Capture the cell that displays the provided text and extract its (X, Y) central coordinate. 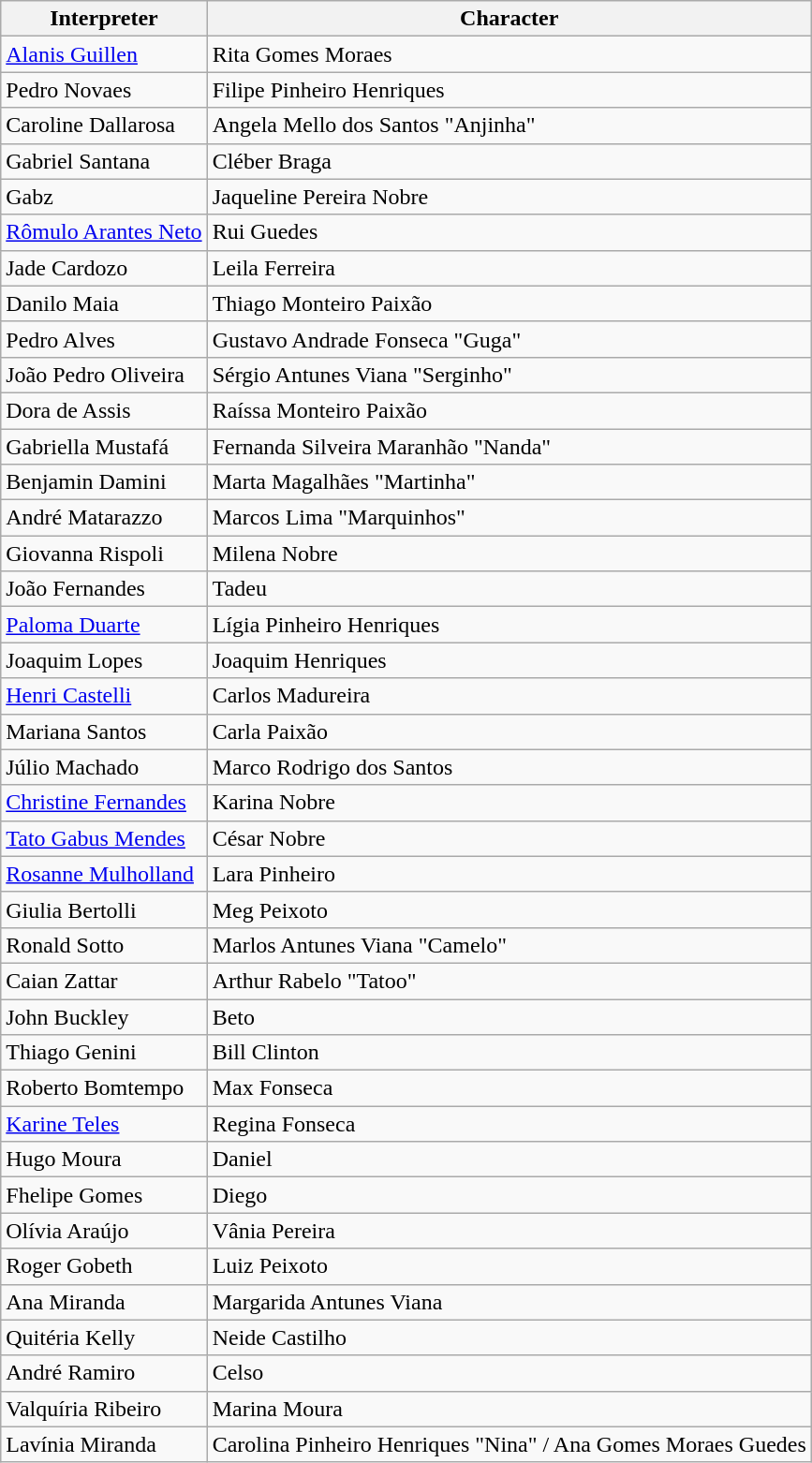
Carolina Pinheiro Henriques "Nina" / Ana Gomes Moraes Guedes (509, 1444)
John Buckley (104, 1016)
Ana Miranda (104, 1302)
Marco Rodrigo dos Santos (509, 767)
Marlos Antunes Viana "Camelo" (509, 945)
Lara Pinheiro (509, 874)
Giovanna Rispoli (104, 554)
Caian Zattar (104, 981)
Rosanne Mulholland (104, 874)
Gustavo Andrade Fonseca "Guga" (509, 339)
Tadeu (509, 589)
Cléber Braga (509, 161)
César Nobre (509, 838)
Quitéria Kelly (104, 1337)
Milena Nobre (509, 554)
Lígia Pinheiro Henriques (509, 625)
Alanis Guillen (104, 54)
Carla Paixão (509, 731)
Rita Gomes Moraes (509, 54)
Pedro Novaes (104, 90)
Thiago Monteiro Paixão (509, 303)
Paloma Duarte (104, 625)
Gabriella Mustafá (104, 447)
Henri Castelli (104, 696)
Lavínia Miranda (104, 1444)
Karina Nobre (509, 803)
Vânia Pereira (509, 1231)
Júlio Machado (104, 767)
Christine Fernandes (104, 803)
Meg Peixoto (509, 909)
André Matarazzo (104, 518)
Luiz Peixoto (509, 1266)
André Ramiro (104, 1373)
Roberto Bomtempo (104, 1088)
Jade Cardozo (104, 268)
Jaqueline Pereira Nobre (509, 197)
João Fernandes (104, 589)
Pedro Alves (104, 339)
João Pedro Oliveira (104, 375)
Gabz (104, 197)
Carlos Madureira (509, 696)
Olívia Araújo (104, 1231)
Interpreter (104, 19)
Leila Ferreira (509, 268)
Karine Teles (104, 1124)
Joaquim Henriques (509, 660)
Mariana Santos (104, 731)
Max Fonseca (509, 1088)
Raíssa Monteiro Paixão (509, 410)
Ronald Sotto (104, 945)
Hugo Moura (104, 1160)
Marta Magalhães "Martinha" (509, 482)
Thiago Genini (104, 1053)
Rômulo Arantes Neto (104, 232)
Joaquim Lopes (104, 660)
Tato Gabus Mendes (104, 838)
Daniel (509, 1160)
Character (509, 19)
Marina Moura (509, 1409)
Filipe Pinheiro Henriques (509, 90)
Dora de Assis (104, 410)
Rui Guedes (509, 232)
Danilo Maia (104, 303)
Sérgio Antunes Viana "Serginho" (509, 375)
Angela Mello dos Santos "Anjinha" (509, 126)
Caroline Dallarosa (104, 126)
Bill Clinton (509, 1053)
Fhelipe Gomes (104, 1195)
Celso (509, 1373)
Marcos Lima "Marquinhos" (509, 518)
Arthur Rabelo "Tatoo" (509, 981)
Regina Fonseca (509, 1124)
Roger Gobeth (104, 1266)
Fernanda Silveira Maranhão "Nanda" (509, 447)
Valquíria Ribeiro (104, 1409)
Gabriel Santana (104, 161)
Margarida Antunes Viana (509, 1302)
Diego (509, 1195)
Neide Castilho (509, 1337)
Beto (509, 1016)
Giulia Bertolli (104, 909)
Benjamin Damini (104, 482)
